Identify which cell holds the provided text, then report its (x, y) central coordinate. 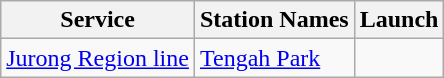
Station Names (274, 20)
Service (98, 20)
Jurong Region line (98, 58)
Launch (399, 20)
Tengah Park (274, 58)
